Detect which cell encompasses the target text, then output its [x, y] center coordinate. 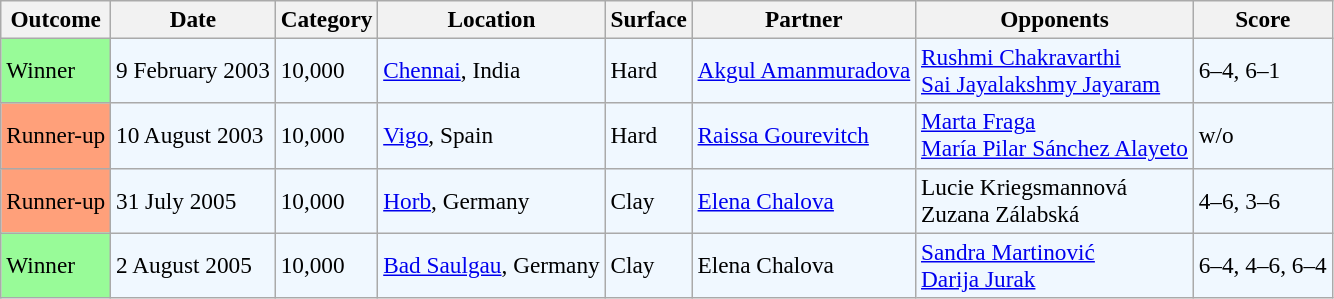
Surface [648, 19]
Outcome [56, 19]
Location [492, 19]
Akgul Amanmuradova [804, 70]
w/o [1262, 136]
4–6, 3–6 [1262, 200]
Category [326, 19]
6–4, 4–6, 6–4 [1262, 264]
Marta Fraga María Pilar Sánchez Alayeto [1055, 136]
Partner [804, 19]
Lucie Kriegsmannová Zuzana Zálabská [1055, 200]
Raissa Gourevitch [804, 136]
31 July 2005 [194, 200]
2 August 2005 [194, 264]
Bad Saulgau, Germany [492, 264]
10 August 2003 [194, 136]
Chennai, India [492, 70]
Vigo, Spain [492, 136]
Sandra Martinović Darija Jurak [1055, 264]
Opponents [1055, 19]
9 February 2003 [194, 70]
Horb, Germany [492, 200]
Date [194, 19]
6–4, 6–1 [1262, 70]
Rushmi Chakravarthi Sai Jayalakshmy Jayaram [1055, 70]
Score [1262, 19]
